Output the (x, y) coordinate of the center of the cell containing the given text.  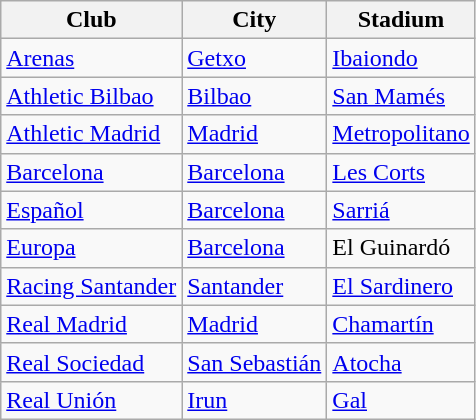
Bilbao (254, 96)
Gal (401, 400)
Ibaiondo (401, 58)
El Guinardó (401, 248)
Athletic Bilbao (92, 96)
San Sebastián (254, 362)
Racing Santander (92, 286)
Atocha (401, 362)
Sarriá (401, 210)
Español (92, 210)
Arenas (92, 58)
City (254, 20)
Stadium (401, 20)
Club (92, 20)
Real Unión (92, 400)
Real Sociedad (92, 362)
Real Madrid (92, 324)
Getxo (254, 58)
Santander (254, 286)
Europa (92, 248)
Metropolitano (401, 134)
Irun (254, 400)
Les Corts (401, 172)
San Mamés (401, 96)
Chamartín (401, 324)
El Sardinero (401, 286)
Athletic Madrid (92, 134)
